Determine the [x, y] coordinate at the center of the cell enclosing the given text.  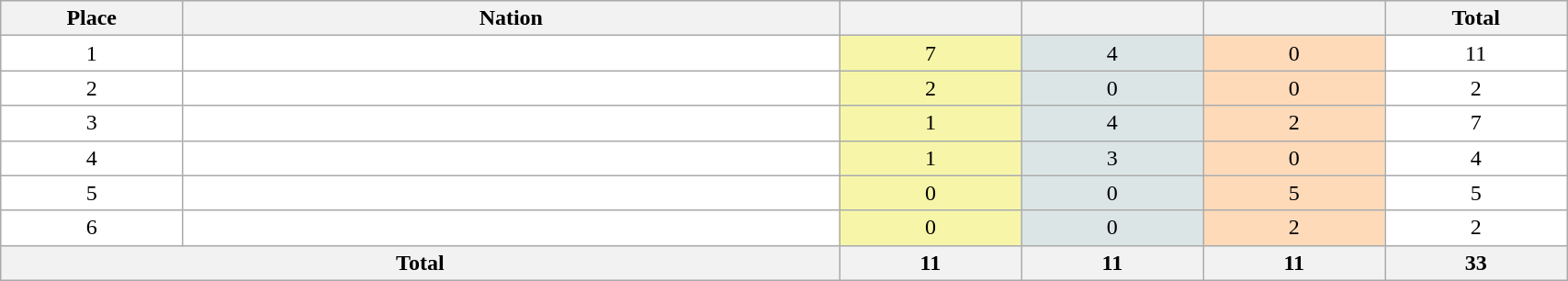
6 [92, 228]
33 [1476, 263]
Nation [511, 18]
Place [92, 18]
